Return the [x, y] coordinate for the center point of the cell that contains the specified text.  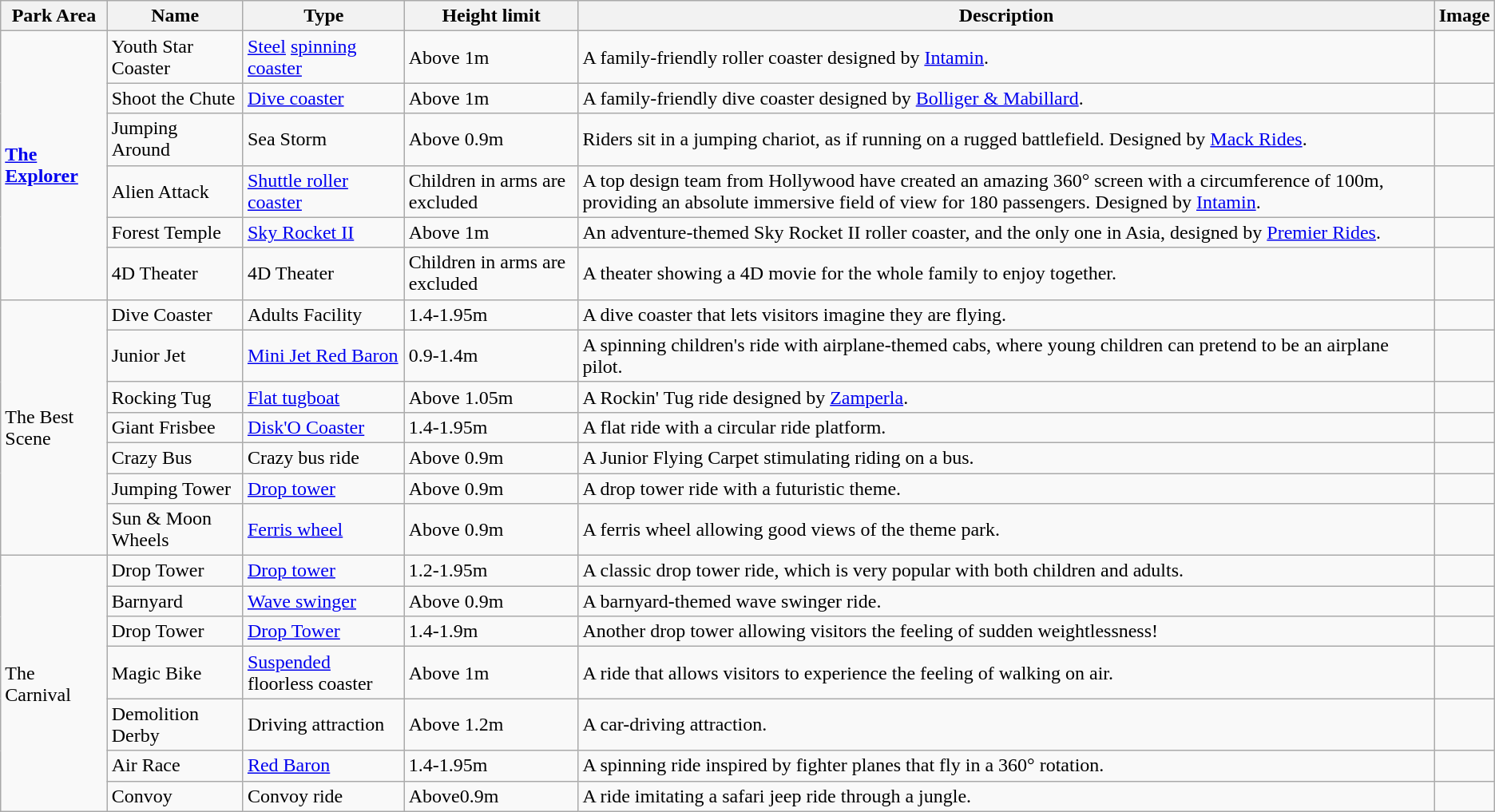
Crazy Bus [175, 457]
A ride that allows visitors to experience the feeling of walking on air. [1006, 672]
Name [175, 16]
An adventure-themed Sky Rocket II roller coaster, and the only one in Asia, designed by Premier Rides. [1006, 232]
A car-driving attraction. [1006, 725]
A dive coaster that lets visitors imagine they are flying. [1006, 315]
1.2-1.95m [491, 571]
Barnyard [175, 601]
A Junior Flying Carpet stimulating riding on a bus. [1006, 457]
A theater showing a 4D movie for the whole family to enjoy together. [1006, 273]
Crazy bus ride [323, 457]
A ferris wheel allowing good views of the theme park. [1006, 530]
Junior Jet [175, 356]
Above0.9m [491, 796]
Jumping Tower [175, 488]
Shoot the Chute [175, 98]
Forest Temple [175, 232]
Ferris wheel [323, 530]
Rocking Tug [175, 397]
Dive Coaster [175, 315]
Image [1465, 16]
Park Area [54, 16]
Sea Storm [323, 139]
Wave swinger [323, 601]
Magic Bike [175, 672]
The Best Scene [54, 427]
Above 1.05m [491, 397]
Dive coaster [323, 98]
Youth Star Coaster [175, 57]
Demolition Derby [175, 725]
1.4-1.9m [491, 632]
Giant Frisbee [175, 427]
Red Baron [323, 766]
Convoy [175, 796]
A family-friendly dive coaster designed by Bolliger & Mabillard. [1006, 98]
Flat tugboat [323, 397]
Sun & Moon Wheels [175, 530]
A ride imitating a safari jeep ride through a jungle. [1006, 796]
A spinning children's ride with airplane-themed cabs, where young children can pretend to be an airplane pilot. [1006, 356]
A classic drop tower ride, which is very popular with both children and adults. [1006, 571]
Height limit [491, 16]
Above 1.2m [491, 725]
A barnyard-themed wave swinger ride. [1006, 601]
Jumping Around [175, 139]
Description [1006, 16]
The Explorer [54, 165]
0.9-1.4m [491, 356]
Sky Rocket II [323, 232]
Driving attraction [323, 725]
A spinning ride inspired by fighter planes that fly in a 360° rotation. [1006, 766]
Air Race [175, 766]
A family-friendly roller coaster designed by Intamin. [1006, 57]
Alien Attack [175, 192]
A Rockin' Tug ride designed by Zamperla. [1006, 397]
Adults Facility [323, 315]
The Carnival [54, 683]
Mini Jet Red Baron [323, 356]
Convoy ride [323, 796]
Another drop tower allowing visitors the feeling of sudden weightlessness! [1006, 632]
Disk'O Coaster [323, 427]
Steel spinning coaster [323, 57]
Suspended floorless coaster [323, 672]
A drop tower ride with a futuristic theme. [1006, 488]
Type [323, 16]
Shuttle roller coaster [323, 192]
Riders sit in a jumping chariot, as if running on a rugged battlefield. Designed by Mack Rides. [1006, 139]
A flat ride with a circular ride platform. [1006, 427]
